Identify which cell holds the provided text, then report its (X, Y) central coordinate. 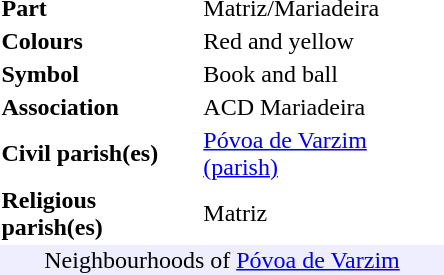
ACD Mariadeira (323, 107)
Red and yellow (323, 41)
Religious parish(es) (100, 214)
Matriz (323, 214)
Colours (100, 41)
Neighbourhoods of Póvoa de Varzim (222, 260)
Symbol (100, 74)
Book and ball (323, 74)
Association (100, 107)
Póvoa de Varzim (parish) (323, 154)
Civil parish(es) (100, 154)
